Determine the (x, y) coordinate at the center of the cell enclosing the given text.  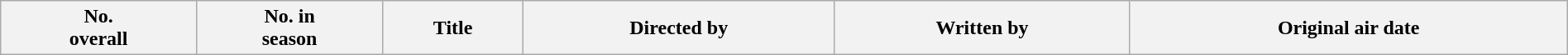
No. inseason (289, 28)
Original air date (1348, 28)
Title (453, 28)
No.overall (99, 28)
Directed by (678, 28)
Written by (982, 28)
